Locate the cell with the specified text and output its [X, Y] center coordinate. 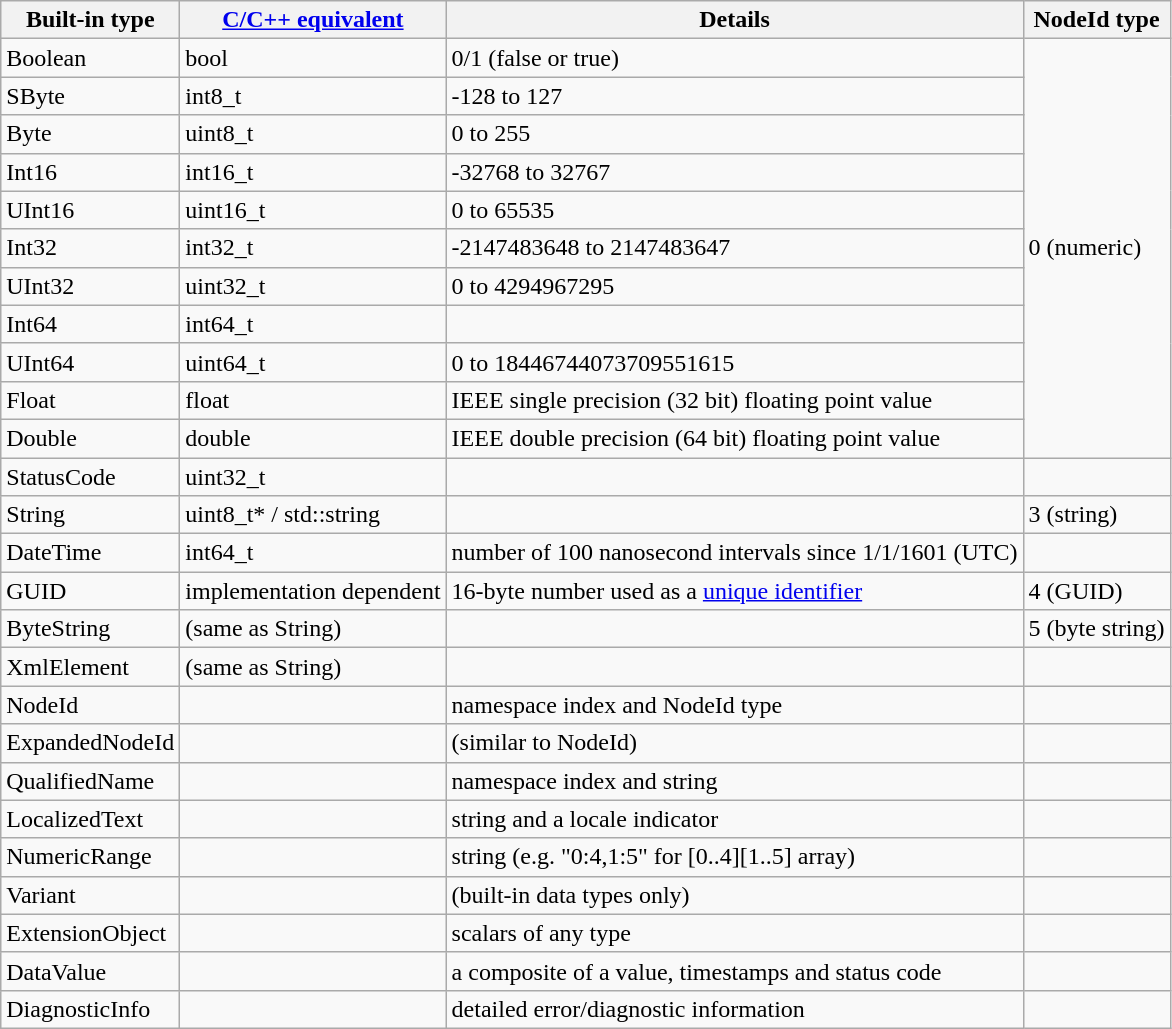
scalars of any type [734, 933]
bool [313, 58]
UInt16 [90, 210]
String [90, 515]
0 to 255 [734, 134]
uint8_t [313, 134]
ExtensionObject [90, 933]
string (e.g. "0:4,1:5" for [0..4][1..5] array) [734, 857]
NodeId [90, 705]
namespace index and NodeId type [734, 705]
16-byte number used as a unique identifier [734, 591]
Double [90, 438]
Built-in type [90, 20]
Variant [90, 895]
namespace index and string [734, 781]
0/1 (false or true) [734, 58]
string and a locale indicator [734, 819]
GUID [90, 591]
DateTime [90, 553]
4 (GUID) [1096, 591]
Details [734, 20]
ByteString [90, 629]
LocalizedText [90, 819]
Byte [90, 134]
implementation dependent [313, 591]
float [313, 400]
Int32 [90, 248]
detailed error/diagnostic information [734, 1009]
(built-in data types only) [734, 895]
3 (string) [1096, 515]
Float [90, 400]
ExpandedNodeId [90, 743]
int16_t [313, 172]
IEEE single precision (32 bit) floating point value [734, 400]
uint64_t [313, 362]
5 (byte string) [1096, 629]
number of 100 nanosecond intervals since 1/1/1601 (UTC) [734, 553]
Int16 [90, 172]
IEEE double precision (64 bit) floating point value [734, 438]
0 to 4294967295 [734, 286]
uint16_t [313, 210]
-32768 to 32767 [734, 172]
NodeId type [1096, 20]
UInt64 [90, 362]
Boolean [90, 58]
DiagnosticInfo [90, 1009]
-128 to 127 [734, 96]
-2147483648 to 2147483647 [734, 248]
SByte [90, 96]
Int64 [90, 324]
StatusCode [90, 477]
(similar to NodeId) [734, 743]
C/C++ equivalent [313, 20]
DataValue [90, 971]
NumericRange [90, 857]
int32_t [313, 248]
0 (numeric) [1096, 248]
double [313, 438]
int8_t [313, 96]
0 to 65535 [734, 210]
0 to 18446744073709551615 [734, 362]
UInt32 [90, 286]
QualifiedName [90, 781]
a composite of a value, timestamps and status code [734, 971]
XmlElement [90, 667]
uint8_t* / std::string [313, 515]
